Locate the cell with the specified text and output its [x, y] center coordinate. 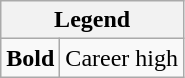
Bold [30, 58]
Legend [92, 20]
Career high [122, 58]
